Output the (x, y) coordinate of the center of the cell containing the given text.  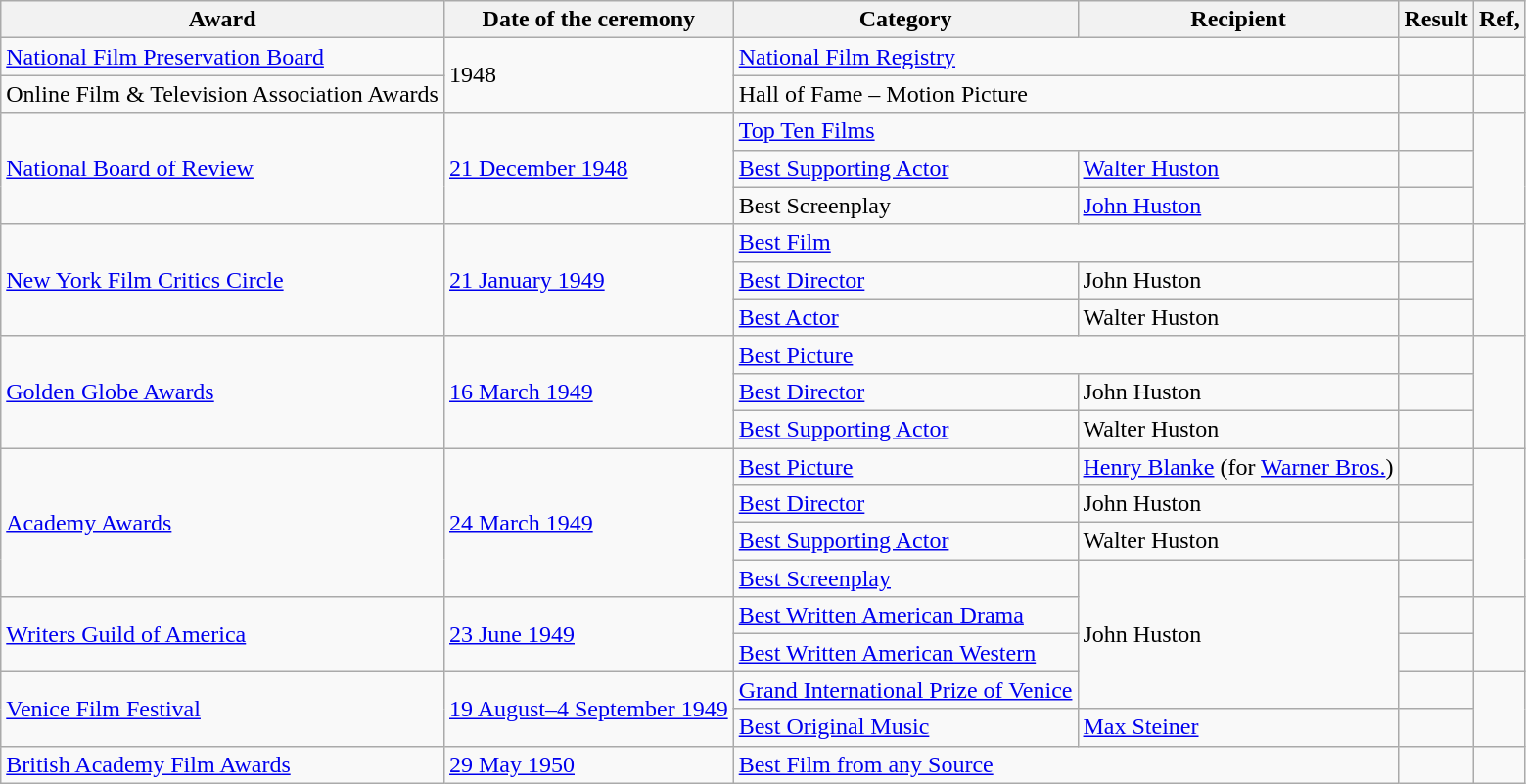
1948 (588, 75)
19 August–4 September 1949 (588, 709)
National Film Registry (1066, 57)
Best Original Music (905, 727)
Ref, (1500, 20)
Academy Awards (223, 523)
New York Film Critics Circle (223, 280)
Venice Film Festival (223, 709)
Best Film (1066, 243)
21 January 1949 (588, 280)
National Board of Review (223, 168)
23 June 1949 (588, 634)
Hall of Fame – Motion Picture (1066, 94)
Golden Globe Awards (223, 392)
Best Actor (905, 317)
Grand International Prize of Venice (905, 690)
Recipient (1238, 20)
Max Steiner (1238, 727)
24 March 1949 (588, 523)
British Academy Film Awards (223, 764)
Online Film & Television Association Awards (223, 94)
Best Written American Western (905, 653)
Henry Blanke (for Warner Bros.) (1238, 467)
Date of the ceremony (588, 20)
Best Written American Drama (905, 616)
Best Film from any Source (1066, 764)
Result (1436, 20)
National Film Preservation Board (223, 57)
16 March 1949 (588, 392)
Top Ten Films (1066, 131)
21 December 1948 (588, 168)
Award (223, 20)
Writers Guild of America (223, 634)
29 May 1950 (588, 764)
Category (905, 20)
